From the cell containing the given text, extract its center point as (x, y) coordinate. 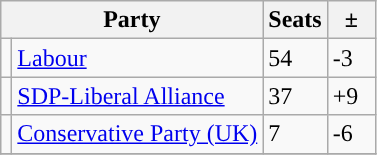
Labour (138, 58)
-3 (351, 58)
± (351, 20)
+9 (351, 96)
7 (295, 134)
-6 (351, 134)
Party (132, 20)
37 (295, 96)
Seats (295, 20)
SDP-Liberal Alliance (138, 96)
Conservative Party (UK) (138, 134)
54 (295, 58)
